Locate the cell with the specified text and output its [X, Y] center coordinate. 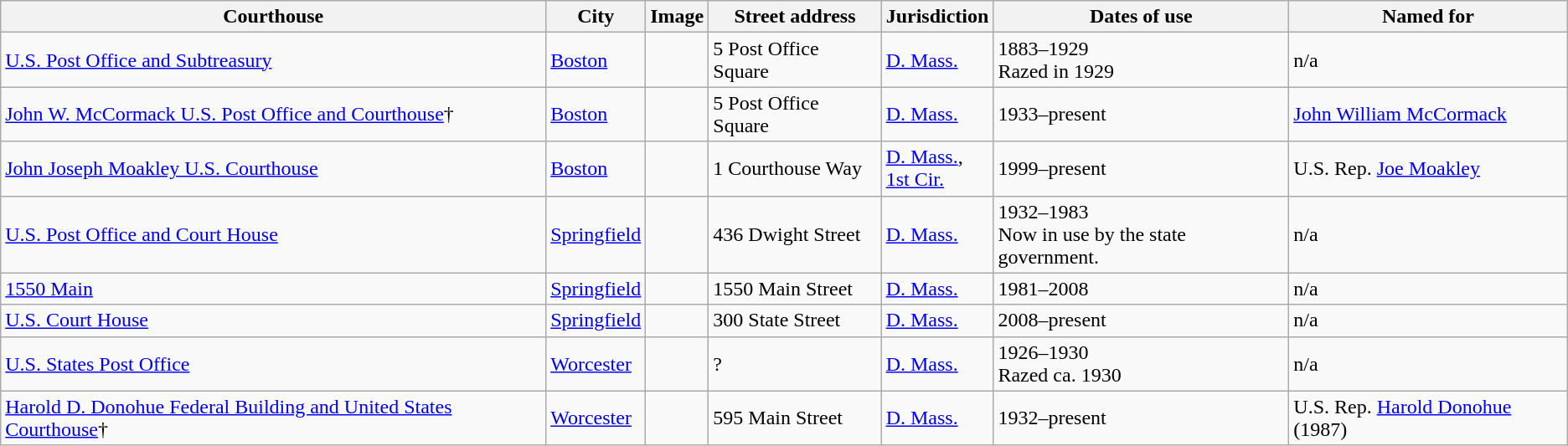
Street address [795, 17]
John William McCormack [1428, 114]
? [795, 363]
595 Main Street [795, 418]
1550 Main [273, 289]
1999–present [1141, 169]
1933–present [1141, 114]
300 State Street [795, 320]
2008–present [1141, 320]
436 Dwight Street [795, 234]
Courthouse [273, 17]
1932–present [1141, 418]
1550 Main Street [795, 289]
John W. McCormack U.S. Post Office and Courthouse† [273, 114]
Jurisdiction [937, 17]
U.S. Post Office and Subtreasury [273, 60]
Dates of use [1141, 17]
U.S. Rep. Joe Moakley [1428, 169]
U.S. States Post Office [273, 363]
1926–1930Razed ca. 1930 [1141, 363]
Image [677, 17]
1981–2008 [1141, 289]
D. Mass.,1st Cir. [937, 169]
1932–1983Now in use by the state government. [1141, 234]
1883–1929Razed in 1929 [1141, 60]
City [596, 17]
Harold D. Donohue Federal Building and United States Courthouse† [273, 418]
John Joseph Moakley U.S. Courthouse [273, 169]
U.S. Court House [273, 320]
Named for [1428, 17]
U.S. Rep. Harold Donohue (1987) [1428, 418]
1 Courthouse Way [795, 169]
U.S. Post Office and Court House [273, 234]
